For the text-containing cell, return its midpoint in (x, y) coordinate format. 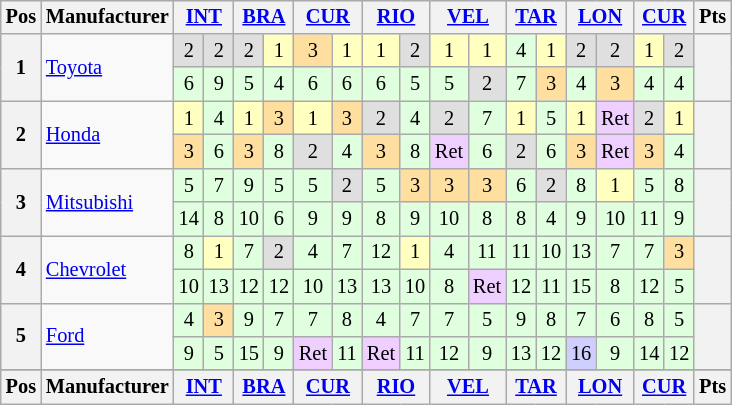
Ford (108, 336)
Toyota (108, 68)
Mitsubishi (108, 202)
Chevrolet (108, 270)
Honda (108, 134)
16 (581, 354)
